Return the [x, y] coordinate for the center point of the cell that contains the specified text.  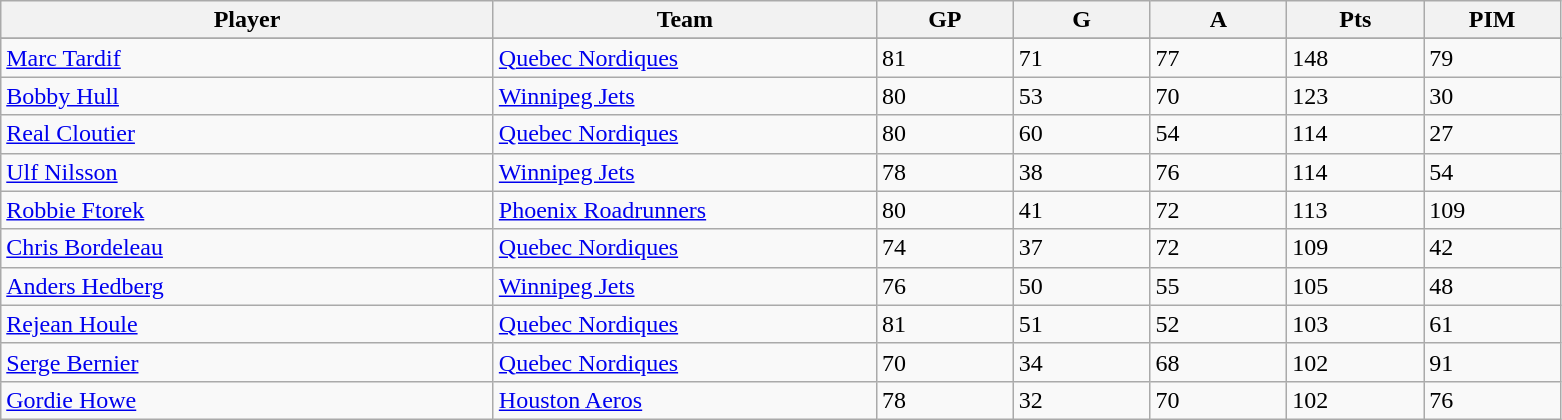
Houston Aeros [684, 400]
Real Cloutier [248, 134]
Marc Tardif [248, 58]
52 [1218, 324]
32 [1082, 400]
55 [1218, 286]
68 [1218, 362]
Serge Bernier [248, 362]
60 [1082, 134]
148 [1356, 58]
71 [1082, 58]
91 [1492, 362]
77 [1218, 58]
41 [1082, 210]
PIM [1492, 20]
37 [1082, 248]
38 [1082, 172]
A [1218, 20]
27 [1492, 134]
50 [1082, 286]
Phoenix Roadrunners [684, 210]
34 [1082, 362]
53 [1082, 96]
30 [1492, 96]
Team [684, 20]
Anders Hedberg [248, 286]
123 [1356, 96]
113 [1356, 210]
Bobby Hull [248, 96]
G [1082, 20]
Robbie Ftorek [248, 210]
51 [1082, 324]
Gordie Howe [248, 400]
61 [1492, 324]
105 [1356, 286]
Rejean Houle [248, 324]
Pts [1356, 20]
79 [1492, 58]
Ulf Nilsson [248, 172]
48 [1492, 286]
74 [944, 248]
Player [248, 20]
GP [944, 20]
42 [1492, 248]
Chris Bordeleau [248, 248]
103 [1356, 324]
